Determine the (x, y) coordinate at the center of the cell enclosing the given text.  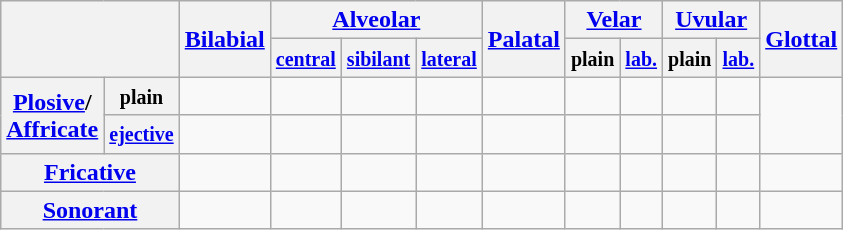
Fricative (90, 172)
lateral (450, 58)
central (306, 58)
ejective (142, 134)
Velar (614, 20)
Bilabial (224, 39)
Sonorant (90, 210)
sibilant (378, 58)
Palatal (524, 39)
Uvular (712, 20)
Alveolar (376, 20)
Glottal (802, 39)
Plosive/Affricate (52, 115)
